Extract the (x, y) coordinate from the center of the cell holding the provided text.  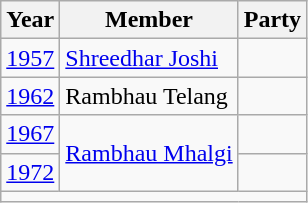
1957 (30, 58)
Year (30, 20)
1967 (30, 134)
Rambhau Mhalgi (149, 153)
1962 (30, 96)
Member (149, 20)
Party (272, 20)
Rambhau Telang (149, 96)
Shreedhar Joshi (149, 58)
1972 (30, 172)
